Identify which cell holds the provided text, then report its [X, Y] central coordinate. 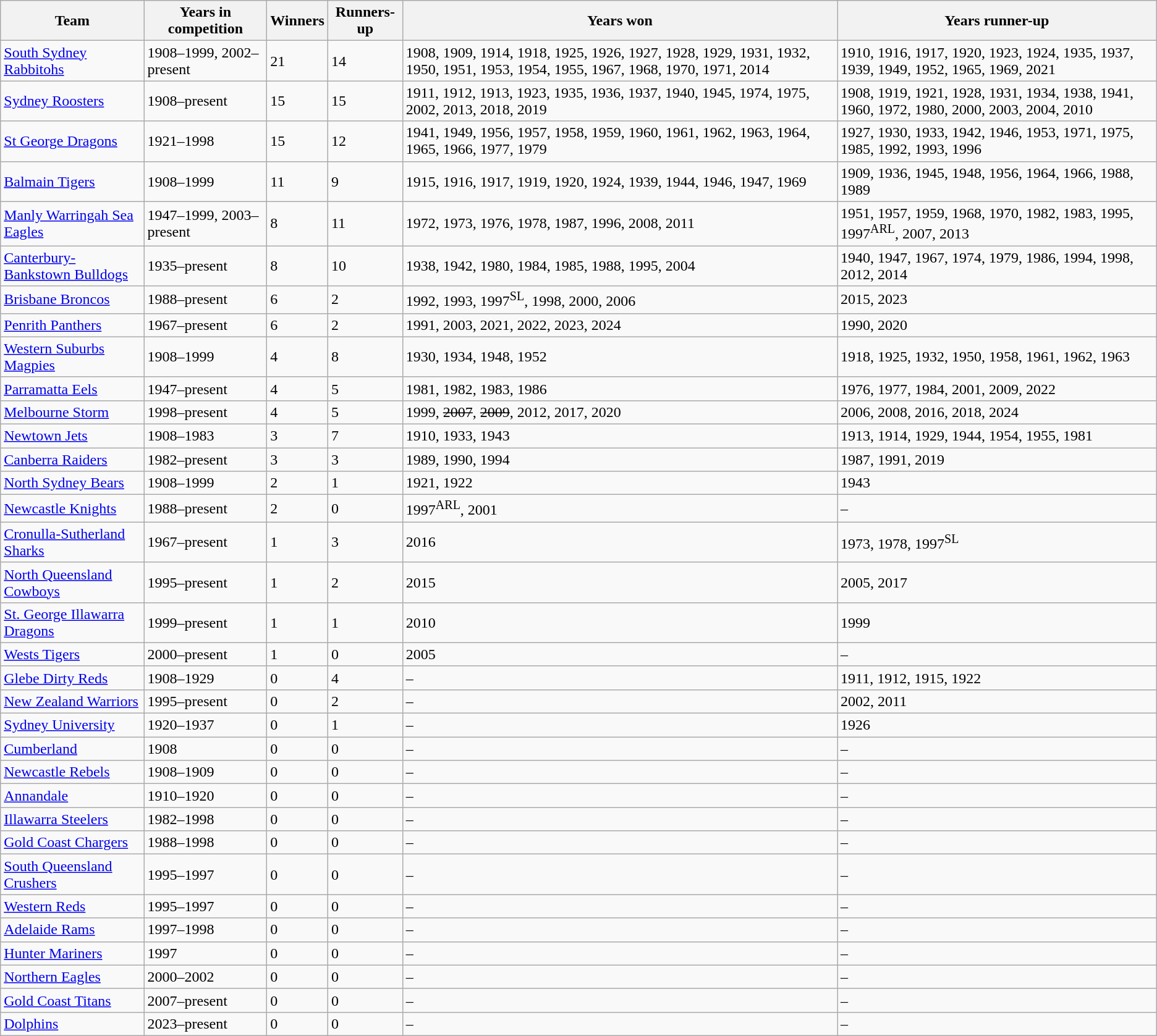
1938, 1942, 1980, 1984, 1985, 1988, 1995, 2004 [619, 266]
1908 [205, 749]
Wests Tigers [72, 654]
Manly Warringah Sea Eagles [72, 224]
1988–1998 [205, 843]
1915, 1916, 1917, 1919, 1920, 1924, 1939, 1944, 1946, 1947, 1969 [619, 182]
1951, 1957, 1959, 1968, 1970, 1982, 1983, 1995, 1997ARL, 2007, 2013 [998, 224]
2006, 2008, 2016, 2018, 2024 [998, 412]
Illawarra Steelers [72, 819]
2015, 2023 [998, 300]
1997–1998 [205, 930]
1981, 1982, 1983, 1986 [619, 389]
Newcastle Rebels [72, 772]
1998–present [205, 412]
South Sydney Rabbitohs [72, 61]
2005, 2017 [998, 582]
Balmain Tigers [72, 182]
Years runner-up [998, 21]
1999 [998, 623]
New Zealand Warriors [72, 702]
1910, 1916, 1917, 1920, 1923, 1924, 1935, 1937, 1939, 1949, 1952, 1965, 1969, 2021 [998, 61]
1991, 2003, 2021, 2022, 2023, 2024 [619, 325]
1989, 1990, 1994 [619, 460]
Team [72, 21]
1911, 1912, 1913, 1923, 1935, 1936, 1937, 1940, 1945, 1974, 1975, 2002, 2013, 2018, 2019 [619, 101]
South Queensland Crushers [72, 875]
Canterbury-Bankstown Bulldogs [72, 266]
St. George Illawarra Dragons [72, 623]
2016 [619, 542]
1999, 2007, 2009, 2012, 2017, 2020 [619, 412]
Brisbane Broncos [72, 300]
St George Dragons [72, 141]
Years won [619, 21]
Years in competition [205, 21]
7 [365, 436]
Hunter Mariners [72, 953]
Runners-up [365, 21]
1908, 1909, 1914, 1918, 1925, 1926, 1927, 1928, 1929, 1931, 1932, 1950, 1951, 1953, 1954, 1955, 1967, 1968, 1970, 1971, 2014 [619, 61]
1947–present [205, 389]
Winners [298, 21]
1920–1937 [205, 725]
1943 [998, 483]
1930, 1934, 1948, 1952 [619, 357]
1921, 1922 [619, 483]
12 [365, 141]
1940, 1947, 1967, 1974, 1979, 1986, 1994, 1998, 2012, 2014 [998, 266]
Sydney Roosters [72, 101]
1997 [205, 953]
14 [365, 61]
Cumberland [72, 749]
Adelaide Rams [72, 930]
1908–1999, 2002–present [205, 61]
1976, 1977, 1984, 2001, 2009, 2022 [998, 389]
1913, 1914, 1929, 1944, 1954, 1955, 1981 [998, 436]
Cronulla-Sutherland Sharks [72, 542]
1918, 1925, 1932, 1950, 1958, 1961, 1962, 1963 [998, 357]
Northern Eagles [72, 977]
Newtown Jets [72, 436]
2002, 2011 [998, 702]
1982–present [205, 460]
Newcastle Knights [72, 509]
1908–1983 [205, 436]
Gold Coast Titans [72, 1000]
Parramatta Eels [72, 389]
Glebe Dirty Reds [72, 678]
9 [365, 182]
1908–present [205, 101]
North Queensland Cowboys [72, 582]
1941, 1949, 1956, 1957, 1958, 1959, 1960, 1961, 1962, 1963, 1964, 1965, 1966, 1977, 1979 [619, 141]
Western Reds [72, 906]
Canberra Raiders [72, 460]
1908, 1919, 1921, 1928, 1931, 1934, 1938, 1941, 1960, 1972, 1980, 2000, 2003, 2004, 2010 [998, 101]
1947–1999, 2003–present [205, 224]
1908–1909 [205, 772]
1921–1998 [205, 141]
1982–1998 [205, 819]
Dolphins [72, 1024]
2005 [619, 654]
Melbourne Storm [72, 412]
1973, 1978, 1997SL [998, 542]
2023–present [205, 1024]
1910, 1933, 1943 [619, 436]
1927, 1930, 1933, 1942, 1946, 1953, 1971, 1975, 1985, 1992, 1993, 1996 [998, 141]
2007–present [205, 1000]
1992, 1993, 1997SL, 1998, 2000, 2006 [619, 300]
21 [298, 61]
2010 [619, 623]
1911, 1912, 1915, 1922 [998, 678]
2015 [619, 582]
Gold Coast Chargers [72, 843]
North Sydney Bears [72, 483]
Sydney University [72, 725]
10 [365, 266]
1926 [998, 725]
1935–present [205, 266]
Western Suburbs Magpies [72, 357]
2000–present [205, 654]
1990, 2020 [998, 325]
1987, 1991, 2019 [998, 460]
1972, 1973, 1976, 1978, 1987, 1996, 2008, 2011 [619, 224]
Penrith Panthers [72, 325]
2000–2002 [205, 977]
1997ARL, 2001 [619, 509]
1910–1920 [205, 796]
1908–1929 [205, 678]
1999–present [205, 623]
1909, 1936, 1945, 1948, 1956, 1964, 1966, 1988, 1989 [998, 182]
Annandale [72, 796]
